Return [X, Y] of the center of cell containing provided text 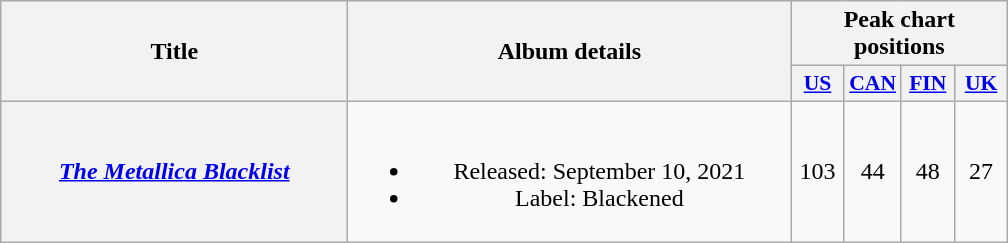
48 [928, 171]
UK [980, 84]
US [818, 84]
103 [818, 171]
The Metallica Blacklist [174, 171]
Released: September 10, 2021Label: Blackened [570, 171]
44 [872, 171]
FIN [928, 84]
27 [980, 171]
Title [174, 52]
CAN [872, 84]
Peak chart positions [900, 34]
Album details [570, 52]
